Determine the (X, Y) coordinate at the center of the cell enclosing the given text.  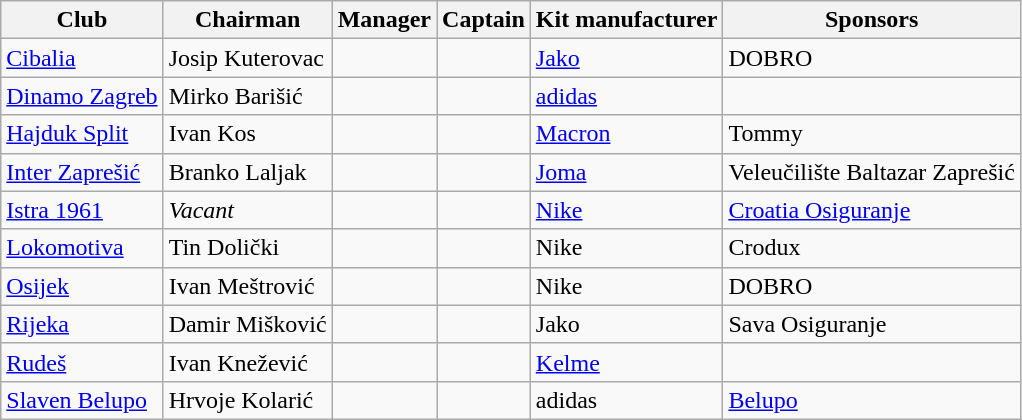
Branko Laljak (248, 172)
Kit manufacturer (626, 20)
Damir Mišković (248, 324)
Tin Dolički (248, 248)
Rudeš (82, 362)
Cibalia (82, 58)
Istra 1961 (82, 210)
Club (82, 20)
Osijek (82, 286)
Ivan Kos (248, 134)
Hajduk Split (82, 134)
Chairman (248, 20)
Josip Kuterovac (248, 58)
Lokomotiva (82, 248)
Tommy (872, 134)
Rijeka (82, 324)
Macron (626, 134)
Veleučilište Baltazar Zaprešić (872, 172)
Manager (384, 20)
Vacant (248, 210)
Ivan Knežević (248, 362)
Crodux (872, 248)
Slaven Belupo (82, 400)
Belupo (872, 400)
Inter Zaprešić (82, 172)
Kelme (626, 362)
Sava Osiguranje (872, 324)
Sponsors (872, 20)
Ivan Meštrović (248, 286)
Mirko Barišić (248, 96)
Joma (626, 172)
Croatia Osiguranje (872, 210)
Captain (484, 20)
Hrvoje Kolarić (248, 400)
Dinamo Zagreb (82, 96)
